Capture the cell that displays the provided text and extract its (x, y) central coordinate. 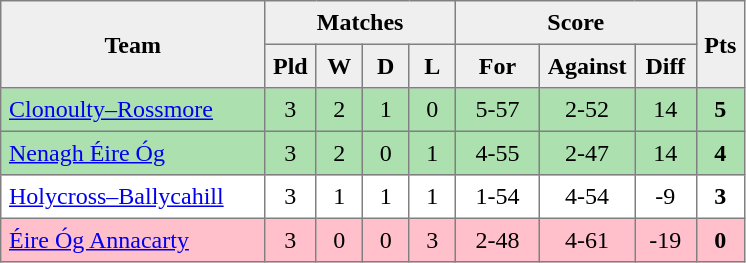
4-55 (497, 153)
4-54 (586, 197)
2-47 (586, 153)
5-57 (497, 110)
5 (720, 110)
Pts (720, 44)
For (497, 66)
Pld (290, 66)
Against (586, 66)
4 (720, 153)
Matches (360, 23)
2-48 (497, 240)
Team (133, 44)
2-52 (586, 110)
Score (576, 23)
Éire Óg Annacarty (133, 240)
1-54 (497, 197)
D (385, 66)
-9 (666, 197)
Diff (666, 66)
W (339, 66)
Nenagh Éire Óg (133, 153)
-19 (666, 240)
Holycross–Ballycahill (133, 197)
L (432, 66)
4-61 (586, 240)
Clonoulty–Rossmore (133, 110)
